Pinpoint the cell where the given text exists, returning its [x, y] midpoint coordinate. 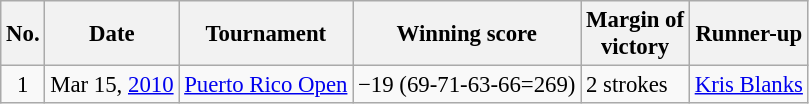
Puerto Rico Open [266, 85]
No. [23, 34]
Mar 15, 2010 [112, 85]
Kris Blanks [748, 85]
2 strokes [636, 85]
Winning score [467, 34]
Runner-up [748, 34]
Date [112, 34]
1 [23, 85]
Margin ofvictory [636, 34]
−19 (69-71-63-66=269) [467, 85]
Tournament [266, 34]
